Detect which cell encompasses the target text, then output its [x, y] center coordinate. 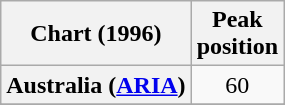
60 [237, 85]
Australia (ARIA) [96, 85]
Peakposition [237, 34]
Chart (1996) [96, 34]
